Provide the [X, Y] coordinate of the cell's center where the given text is located.  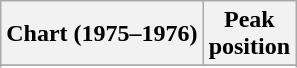
Peakposition [249, 34]
Chart (1975–1976) [102, 34]
